Detect which cell encompasses the target text, then output its (X, Y) center coordinate. 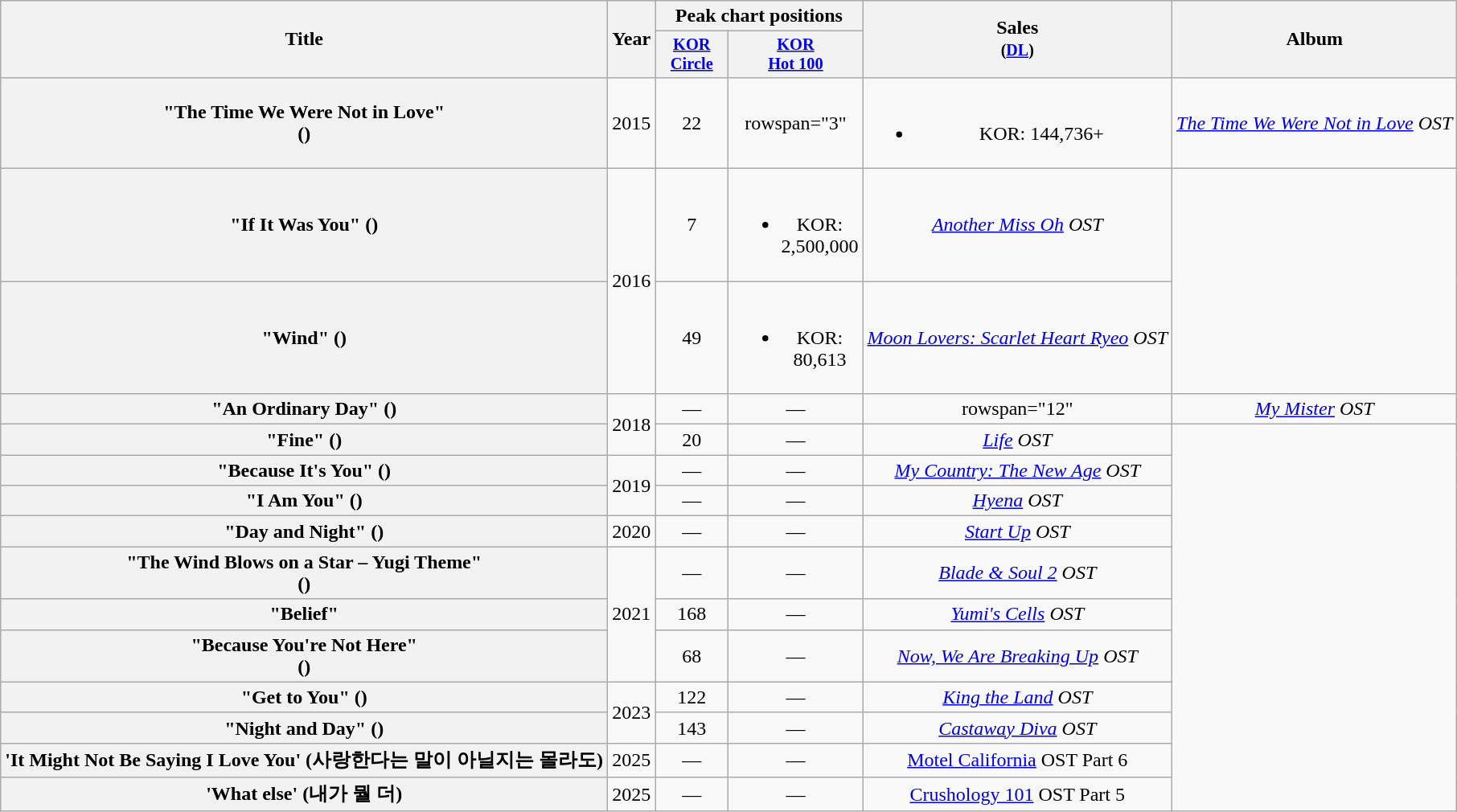
2018 (632, 424)
Moon Lovers: Scarlet Heart Ryeo OST (1018, 338)
My Country: The New Age OST (1018, 470)
"Get to You" () (304, 697)
Start Up OST (1018, 531)
143 (692, 728)
"Because You're Not Here"() (304, 656)
Now, We Are Breaking Up OST (1018, 656)
"I Am You" () (304, 501)
49 (692, 338)
"Night and Day" () (304, 728)
KORHot 100 (796, 55)
Yumi's Cells OST (1018, 614)
KORCircle (692, 55)
20 (692, 440)
"Belief" (304, 614)
Life OST (1018, 440)
2020 (632, 531)
Year (632, 39)
"Fine" () (304, 440)
122 (692, 697)
22 (692, 122)
The Time We Were Not in Love OST (1315, 122)
"The Time We Were Not in Love"() (304, 122)
rowspan="3" (796, 122)
"Because It's You" () (304, 470)
"If It Was You" () (304, 225)
2015 (632, 122)
"Wind" () (304, 338)
2019 (632, 486)
2023 (632, 712)
KOR: 2,500,000 (796, 225)
"The Wind Blows on a Star – Yugi Theme" () (304, 572)
168 (692, 614)
King the Land OST (1018, 697)
Peak chart positions (759, 16)
"Day and Night" () (304, 531)
Another Miss Oh OST (1018, 225)
7 (692, 225)
Motel California OST Part 6 (1018, 761)
KOR: 144,736+ (1018, 122)
Album (1315, 39)
My Mister OST (1315, 409)
KOR: 80,613 (796, 338)
2021 (632, 614)
Blade & Soul 2 OST (1018, 572)
Title (304, 39)
"An Ordinary Day" () (304, 409)
68 (692, 656)
Sales(DL) (1018, 39)
rowspan="12" (1018, 409)
Hyena OST (1018, 501)
'It Might Not Be Saying I Love You' (사랑한다는 말이 아닐지는 몰라도) (304, 761)
2016 (632, 281)
'What else' (내가 뭘 더) (304, 794)
Castaway Diva OST (1018, 728)
Crushology 101 OST Part 5 (1018, 794)
